Extract the [x, y] coordinate from the center of the cell holding the provided text.  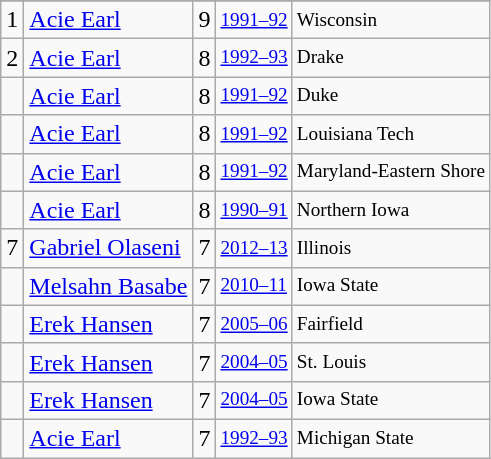
2012–13 [254, 248]
Michigan State [390, 438]
2010–11 [254, 286]
2005–06 [254, 324]
Fairfield [390, 324]
Louisiana Tech [390, 134]
St. Louis [390, 362]
1990–91 [254, 210]
Illinois [390, 248]
Drake [390, 58]
Maryland-Eastern Shore [390, 172]
Northern Iowa [390, 210]
Gabriel Olaseni [108, 248]
Duke [390, 96]
1 [12, 20]
2 [12, 58]
Wisconsin [390, 20]
9 [204, 20]
Melsahn Basabe [108, 286]
